Return the [x, y] coordinate for the center point of the cell that contains the specified text.  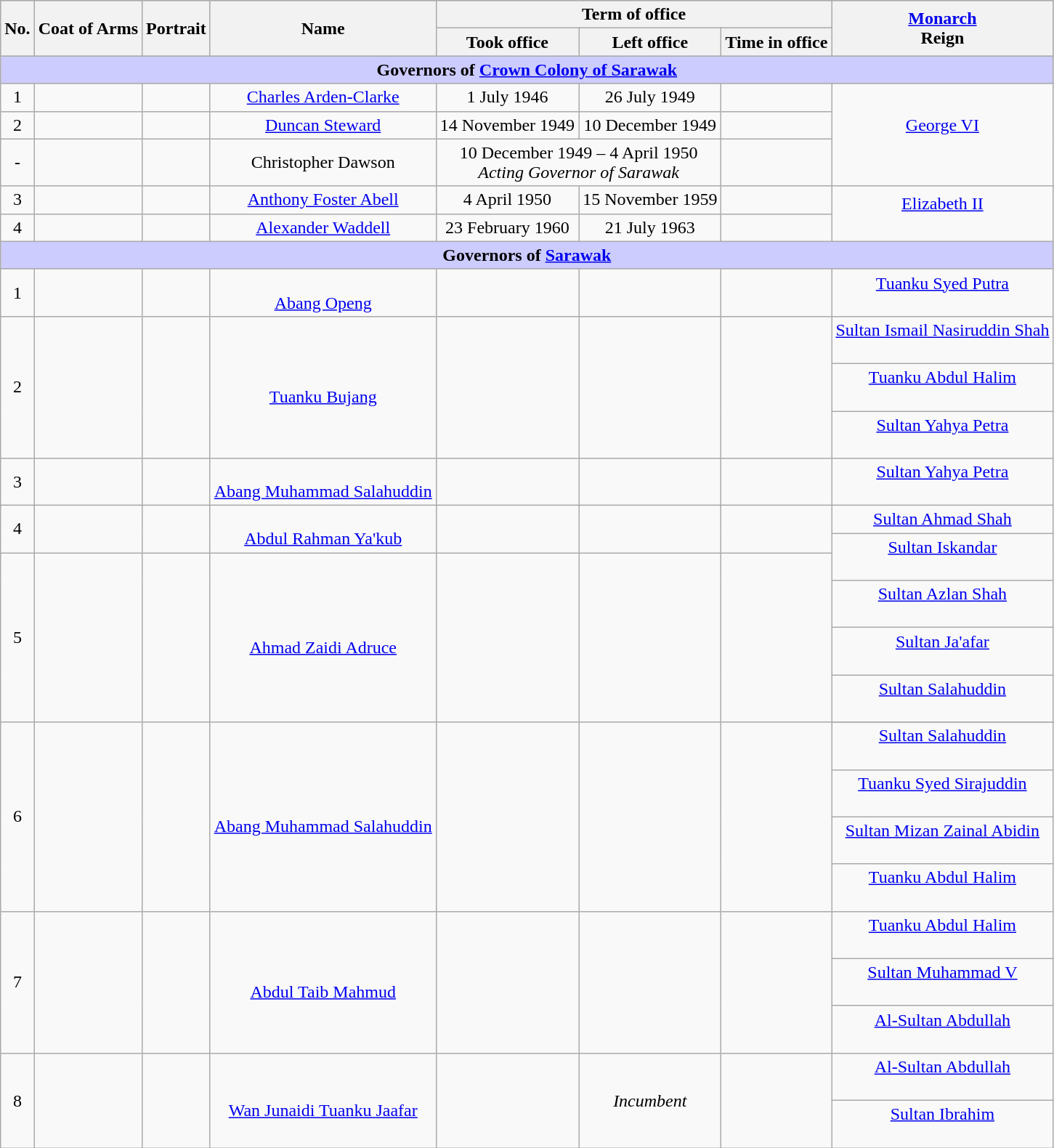
- [17, 163]
Charles Arden-Clarke [323, 97]
4 April 1950 [507, 200]
Time in office [777, 42]
Duncan Steward [323, 125]
26 July 1949 [650, 97]
15 November 1959 [650, 200]
Tuanku Syed Sirajuddin [943, 793]
Abang Openg [323, 292]
Sultan Ja'afar [943, 651]
Abdul Rahman Ya'kub [323, 529]
Portrait [177, 28]
Sultan Ahmad Shah [943, 520]
Tuanku Bujang [323, 387]
Governors of Crown Colony of Sarawak [527, 70]
Sultan Ibrahim [943, 1123]
Elizabeth II [943, 214]
Sultan Azlan Shah [943, 605]
Took office [507, 42]
21 July 1963 [650, 227]
Sultan Muhammad V [943, 982]
14 November 1949 [507, 125]
Abdul Taib Mahmud [323, 982]
Coat of Arms [88, 28]
Term of office [633, 15]
MonarchReign [943, 28]
23 February 1960 [507, 227]
Wan Junaidi Tuanku Jaafar [323, 1100]
Sultan Ismail Nasiruddin Shah [943, 340]
10 December 1949 – 4 April 1950Acting Governor of Sarawak [578, 163]
Governors of Sarawak [527, 255]
Name [323, 28]
Sultan Mizan Zainal Abidin [943, 840]
Alexander Waddell [323, 227]
7 [17, 982]
8 [17, 1100]
1 July 1946 [507, 97]
5 [17, 638]
Tuanku Syed Putra [943, 292]
No. [17, 28]
Anthony Foster Abell [323, 200]
Sultan Iskandar [943, 557]
10 December 1949 [650, 125]
Ahmad Zaidi Adruce [323, 638]
Christopher Dawson [323, 163]
Incumbent [650, 1100]
6 [17, 817]
Left office [650, 42]
George VI [943, 135]
